Output the (x, y) coordinate of the center of the cell containing the given text.  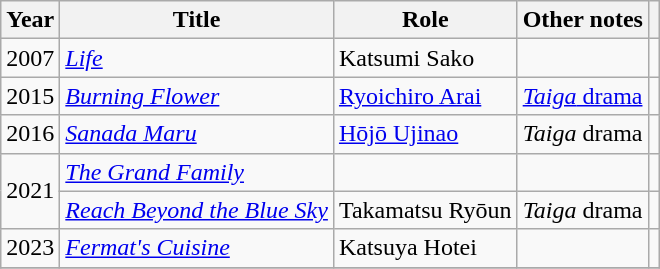
Ryoichiro Arai (425, 96)
Katsumi Sako (425, 58)
Katsuya Hotei (425, 248)
Life (197, 58)
2021 (30, 191)
Burning Flower (197, 96)
Sanada Maru (197, 134)
2015 (30, 96)
Reach Beyond the Blue Sky (197, 210)
Fermat's Cuisine (197, 248)
Year (30, 20)
Other notes (582, 20)
The Grand Family (197, 172)
2016 (30, 134)
2023 (30, 248)
Hōjō Ujinao (425, 134)
2007 (30, 58)
Takamatsu Ryōun (425, 210)
Role (425, 20)
Title (197, 20)
